Identify which cell holds the provided text, then report its (x, y) central coordinate. 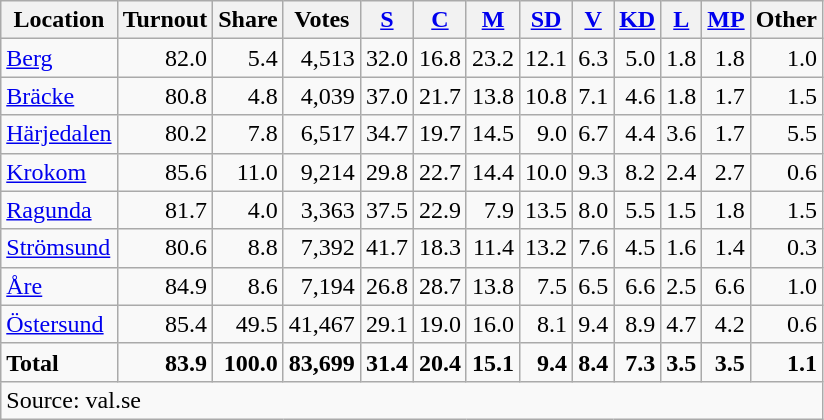
83.9 (165, 362)
82.0 (165, 58)
1.6 (682, 248)
85.6 (165, 172)
14.4 (492, 172)
9.0 (546, 134)
81.7 (165, 210)
7,392 (322, 248)
28.7 (440, 286)
10.0 (546, 172)
S (386, 20)
7.6 (594, 248)
14.5 (492, 134)
4.6 (638, 96)
4,513 (322, 58)
11.4 (492, 248)
9.3 (594, 172)
Total (59, 362)
19.0 (440, 324)
13.2 (546, 248)
Share (248, 20)
41,467 (322, 324)
80.2 (165, 134)
1.4 (726, 248)
4.0 (248, 210)
5.0 (638, 58)
7,194 (322, 286)
18.3 (440, 248)
21.7 (440, 96)
SD (546, 20)
6.5 (594, 286)
7.1 (594, 96)
34.7 (386, 134)
80.6 (165, 248)
8.8 (248, 248)
Strömsund (59, 248)
2.7 (726, 172)
84.9 (165, 286)
2.4 (682, 172)
32.0 (386, 58)
6.7 (594, 134)
M (492, 20)
Ragunda (59, 210)
5.4 (248, 58)
6.3 (594, 58)
4.8 (248, 96)
Other (786, 20)
MP (726, 20)
4,039 (322, 96)
8.6 (248, 286)
37.5 (386, 210)
23.2 (492, 58)
8.1 (546, 324)
37.0 (386, 96)
Location (59, 20)
20.4 (440, 362)
10.8 (546, 96)
16.0 (492, 324)
3,363 (322, 210)
26.8 (386, 286)
85.4 (165, 324)
7.5 (546, 286)
12.1 (546, 58)
100.0 (248, 362)
Härjedalen (59, 134)
8.0 (594, 210)
8.2 (638, 172)
13.5 (546, 210)
4.5 (638, 248)
V (594, 20)
7.8 (248, 134)
29.8 (386, 172)
Votes (322, 20)
4.4 (638, 134)
6,517 (322, 134)
0.3 (786, 248)
7.3 (638, 362)
Turnout (165, 20)
80.8 (165, 96)
19.7 (440, 134)
3.6 (682, 134)
29.1 (386, 324)
8.4 (594, 362)
49.5 (248, 324)
31.4 (386, 362)
4.7 (682, 324)
KD (638, 20)
1.1 (786, 362)
41.7 (386, 248)
15.1 (492, 362)
11.0 (248, 172)
Krokom (59, 172)
7.9 (492, 210)
Bräcke (59, 96)
Åre (59, 286)
22.7 (440, 172)
22.9 (440, 210)
9,214 (322, 172)
Source: val.se (412, 400)
16.8 (440, 58)
C (440, 20)
Berg (59, 58)
8.9 (638, 324)
83,699 (322, 362)
2.5 (682, 286)
4.2 (726, 324)
Östersund (59, 324)
L (682, 20)
